Search for the cell housing the specified text and yield its [X, Y] center coordinate. 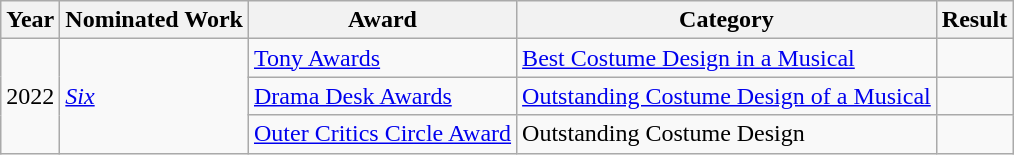
Award [382, 20]
Best Costume Design in a Musical [727, 58]
Nominated Work [154, 20]
Drama Desk Awards [382, 96]
Six [154, 96]
Result [974, 20]
Category [727, 20]
Outstanding Costume Design [727, 134]
Outstanding Costume Design of a Musical [727, 96]
Tony Awards [382, 58]
2022 [30, 96]
Year [30, 20]
Outer Critics Circle Award [382, 134]
